Determine the (X, Y) coordinate at the center of the cell enclosing the given text.  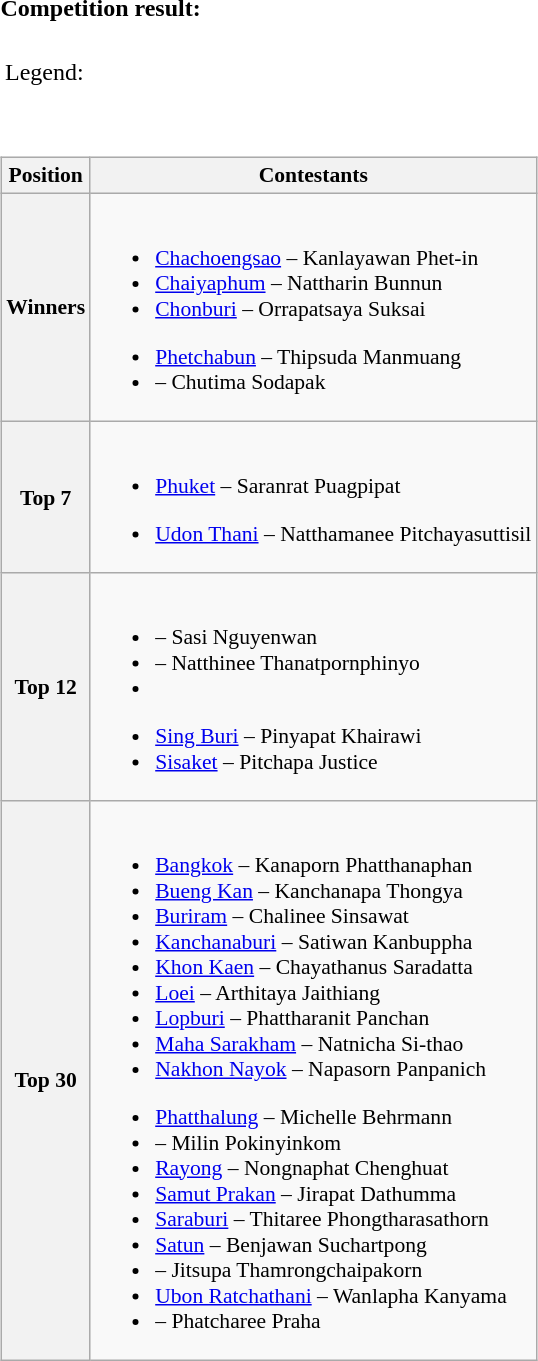
Position (46, 176)
Legend: (45, 73)
Top 7 (46, 496)
Phuket – Saranrat PuagpipatUdon Thani – Natthamanee Pitchayasuttisil (313, 496)
Contestants (313, 176)
Winners (46, 307)
Chachoengsao – Kanlayawan Phet-inChaiyaphum – Nattharin BunnunChonburi – Orrapatsaya SuksaiPhetchabun – Thipsuda Manmuang – Chutima Sodapak (313, 307)
Top 30 (46, 1080)
Top 12 (46, 687)
– Sasi Nguyenwan – Natthinee ThanatpornphinyoSing Buri – Pinyapat KhairawiSisaket – Pitchapa Justice (313, 687)
